From the cell containing the given text, extract its center point as (x, y) coordinate. 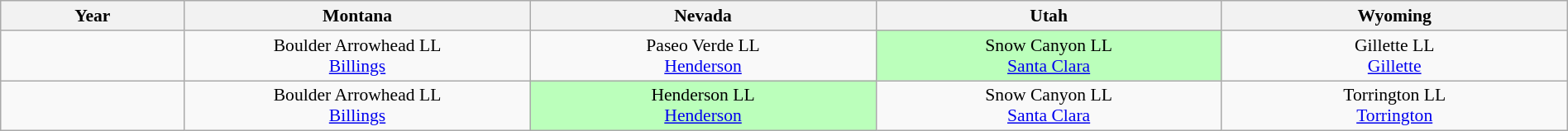
Gillette LLGillette (1394, 56)
Henderson LLHenderson (703, 105)
Torrington LLTorrington (1394, 105)
Wyoming (1394, 16)
Nevada (703, 16)
Year (93, 16)
Utah (1049, 16)
Montana (357, 16)
Paseo Verde LLHenderson (703, 56)
